Output the [x, y] coordinate of the center of the cell containing the given text.  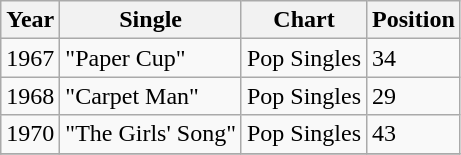
"Carpet Man" [151, 96]
34 [414, 58]
29 [414, 96]
"Paper Cup" [151, 58]
"The Girls' Song" [151, 134]
43 [414, 134]
Position [414, 20]
1967 [30, 58]
Single [151, 20]
1968 [30, 96]
Chart [304, 20]
1970 [30, 134]
Year [30, 20]
